Output the [X, Y] coordinate of the center of the cell containing the given text.  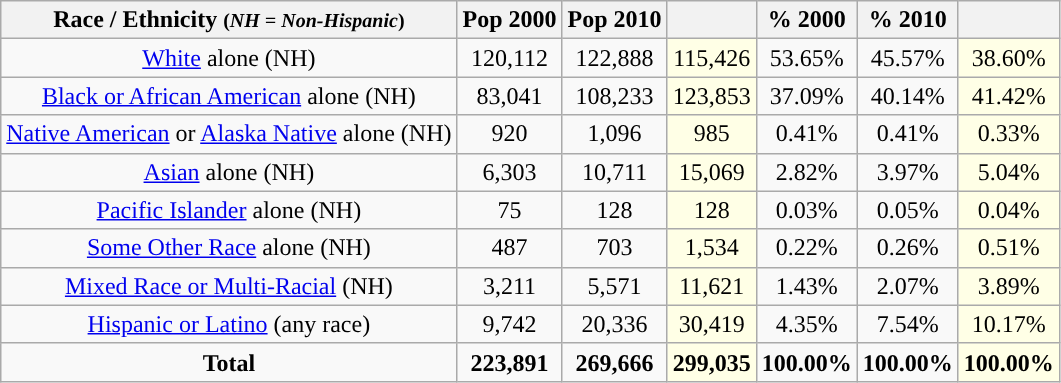
% 2000 [806, 20]
Hispanic or Latino (any race) [229, 324]
53.65% [806, 58]
Total [229, 362]
45.57% [908, 58]
703 [614, 248]
2.07% [908, 286]
269,666 [614, 362]
7.54% [908, 324]
10.17% [1008, 324]
Asian alone (NH) [229, 172]
5,571 [614, 286]
% 2010 [908, 20]
15,069 [712, 172]
Pop 2000 [510, 20]
5.04% [1008, 172]
2.82% [806, 172]
75 [510, 210]
37.09% [806, 96]
Mixed Race or Multi-Racial (NH) [229, 286]
0.05% [908, 210]
0.51% [1008, 248]
0.04% [1008, 210]
123,853 [712, 96]
White alone (NH) [229, 58]
0.26% [908, 248]
985 [712, 134]
1,096 [614, 134]
11,621 [712, 286]
223,891 [510, 362]
38.60% [1008, 58]
3.97% [908, 172]
299,035 [712, 362]
0.33% [1008, 134]
122,888 [614, 58]
115,426 [712, 58]
Race / Ethnicity (NH = Non-Hispanic) [229, 20]
40.14% [908, 96]
120,112 [510, 58]
920 [510, 134]
487 [510, 248]
Pop 2010 [614, 20]
Some Other Race alone (NH) [229, 248]
0.22% [806, 248]
1,534 [712, 248]
83,041 [510, 96]
1.43% [806, 286]
41.42% [1008, 96]
10,711 [614, 172]
9,742 [510, 324]
0.03% [806, 210]
3.89% [1008, 286]
30,419 [712, 324]
108,233 [614, 96]
20,336 [614, 324]
3,211 [510, 286]
Native American or Alaska Native alone (NH) [229, 134]
4.35% [806, 324]
Black or African American alone (NH) [229, 96]
6,303 [510, 172]
Pacific Islander alone (NH) [229, 210]
